From the cell containing the given text, extract its center point as [X, Y] coordinate. 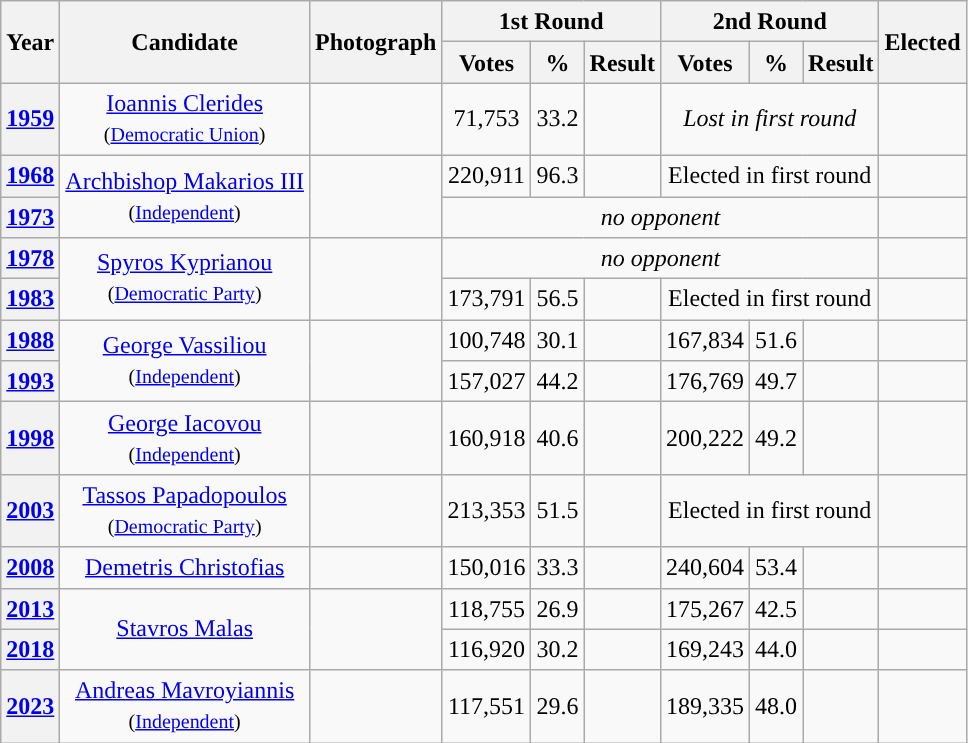
Lost in first round [770, 120]
157,027 [486, 382]
1959 [30, 120]
Tassos Papadopoulos(Democratic Party) [185, 510]
49.2 [776, 438]
2018 [30, 650]
2003 [30, 510]
100,748 [486, 340]
33.2 [558, 120]
Elected [922, 42]
26.9 [558, 608]
200,222 [704, 438]
Spyros Kyprianou(Democratic Party) [185, 279]
Demetris Christofias [185, 568]
1978 [30, 258]
176,769 [704, 382]
116,920 [486, 650]
1993 [30, 382]
1998 [30, 438]
1988 [30, 340]
Photograph [375, 42]
2nd Round [770, 22]
40.6 [558, 438]
167,834 [704, 340]
1973 [30, 216]
189,335 [704, 706]
42.5 [776, 608]
Archbishop Makarios III(Independent) [185, 196]
48.0 [776, 706]
51.5 [558, 510]
2023 [30, 706]
56.5 [558, 300]
30.1 [558, 340]
53.4 [776, 568]
1968 [30, 176]
Candidate [185, 42]
Year [30, 42]
44.0 [776, 650]
Ioannis Clerides(Democratic Union) [185, 120]
51.6 [776, 340]
30.2 [558, 650]
213,353 [486, 510]
173,791 [486, 300]
169,243 [704, 650]
2013 [30, 608]
160,918 [486, 438]
George Vassiliou(Independent) [185, 361]
29.6 [558, 706]
150,016 [486, 568]
44.2 [558, 382]
1st Round [552, 22]
118,755 [486, 608]
George Iacovou(Independent) [185, 438]
2008 [30, 568]
96.3 [558, 176]
1983 [30, 300]
49.7 [776, 382]
33.3 [558, 568]
Andreas Mavroyiannis(Independent) [185, 706]
240,604 [704, 568]
Stavros Malas [185, 629]
71,753 [486, 120]
117,551 [486, 706]
175,267 [704, 608]
220,911 [486, 176]
